Output the (x, y) coordinate of the center of the cell containing the given text.  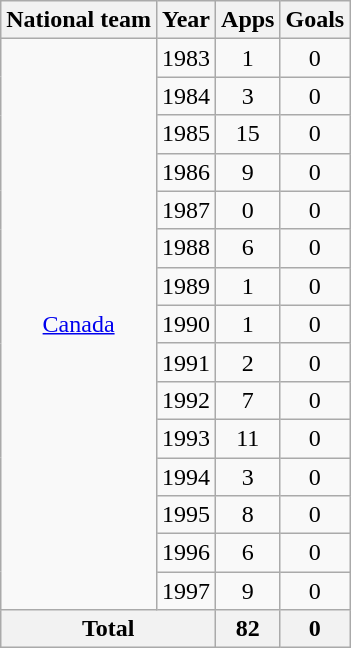
Apps (248, 20)
1994 (186, 477)
8 (248, 515)
Canada (79, 324)
1995 (186, 515)
1986 (186, 172)
2 (248, 362)
National team (79, 20)
1989 (186, 286)
Total (108, 629)
1984 (186, 96)
1992 (186, 400)
1988 (186, 248)
1991 (186, 362)
1997 (186, 591)
1990 (186, 324)
Goals (315, 20)
1993 (186, 438)
15 (248, 134)
1996 (186, 553)
82 (248, 629)
7 (248, 400)
11 (248, 438)
Year (186, 20)
1983 (186, 58)
1985 (186, 134)
1987 (186, 210)
